Pinpoint the cell where the given text exists, returning its [X, Y] midpoint coordinate. 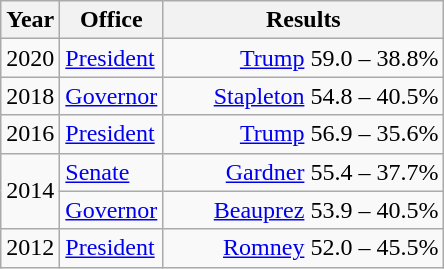
2020 [30, 58]
Results [304, 20]
Romney 52.0 – 45.5% [304, 248]
2016 [30, 134]
2012 [30, 248]
2014 [30, 191]
Office [112, 20]
Gardner 55.4 – 37.7% [304, 172]
Trump 59.0 – 38.8% [304, 58]
Trump 56.9 – 35.6% [304, 134]
2018 [30, 96]
Beauprez 53.9 – 40.5% [304, 210]
Year [30, 20]
Senate [112, 172]
Stapleton 54.8 – 40.5% [304, 96]
